Return the [x, y] coordinate for the center point of the cell that contains the specified text.  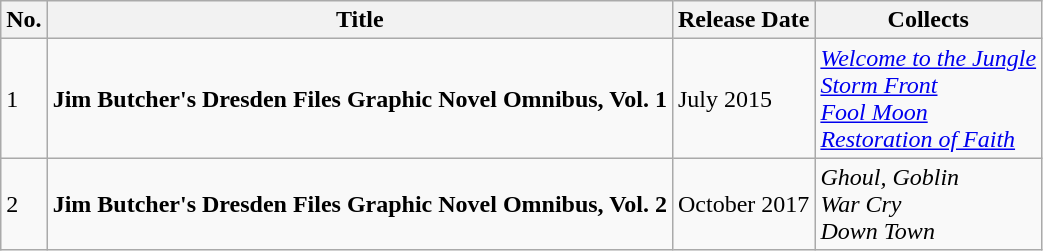
Jim Butcher's Dresden Files Graphic Novel Omnibus, Vol. 1 [360, 98]
Jim Butcher's Dresden Files Graphic Novel Omnibus, Vol. 2 [360, 204]
No. [24, 20]
Collects [928, 20]
Welcome to the JungleStorm FrontFool MoonRestoration of Faith [928, 98]
Release Date [743, 20]
July 2015 [743, 98]
Ghoul, GoblinWar CryDown Town [928, 204]
Title [360, 20]
October 2017 [743, 204]
2 [24, 204]
1 [24, 98]
